Pinpoint the cell where the given text exists, returning its (X, Y) midpoint coordinate. 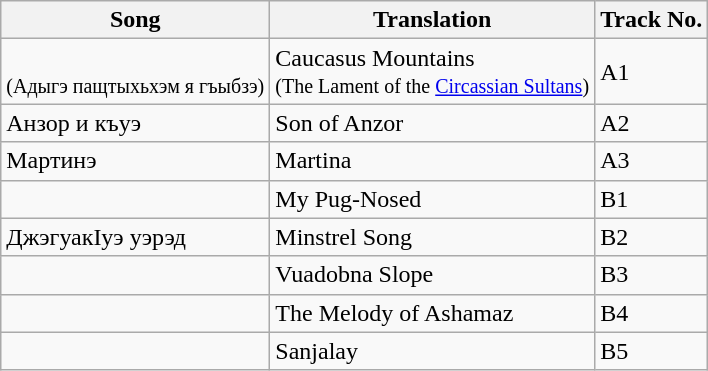
Sanjalay (432, 351)
B3 (652, 275)
Son of Anzor (432, 123)
(Адыгэ пащтыхьхэм я гъыбзэ) (136, 72)
Анзор и къуэ (136, 123)
Caucasus Mountains(The Lament of the Circassian Sultans) (432, 72)
B5 (652, 351)
ДжэгуакIуэ уэрэд (136, 237)
Minstrel Song (432, 237)
B1 (652, 199)
Martina (432, 161)
My Pug-Nosed (432, 199)
A3 (652, 161)
Мартинэ (136, 161)
Track No. (652, 20)
A2 (652, 123)
Song (136, 20)
Vuadobna Slope (432, 275)
B2 (652, 237)
B4 (652, 313)
The Melody of Ashamaz (432, 313)
Translation (432, 20)
A1 (652, 72)
